Output the (X, Y) coordinate of the center of the cell containing the given text.  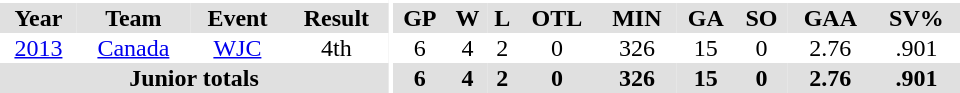
SV% (916, 18)
MIN (636, 18)
GAA (830, 18)
WJC (238, 48)
Event (238, 18)
L (502, 18)
GP (420, 18)
Canada (134, 48)
4th (336, 48)
Result (336, 18)
2013 (38, 48)
Junior totals (194, 78)
GA (706, 18)
Year (38, 18)
Team (134, 18)
SO (762, 18)
W (468, 18)
OTL (556, 18)
